Scan for the cell matching the given text and deliver its [X, Y] coordinate at center. 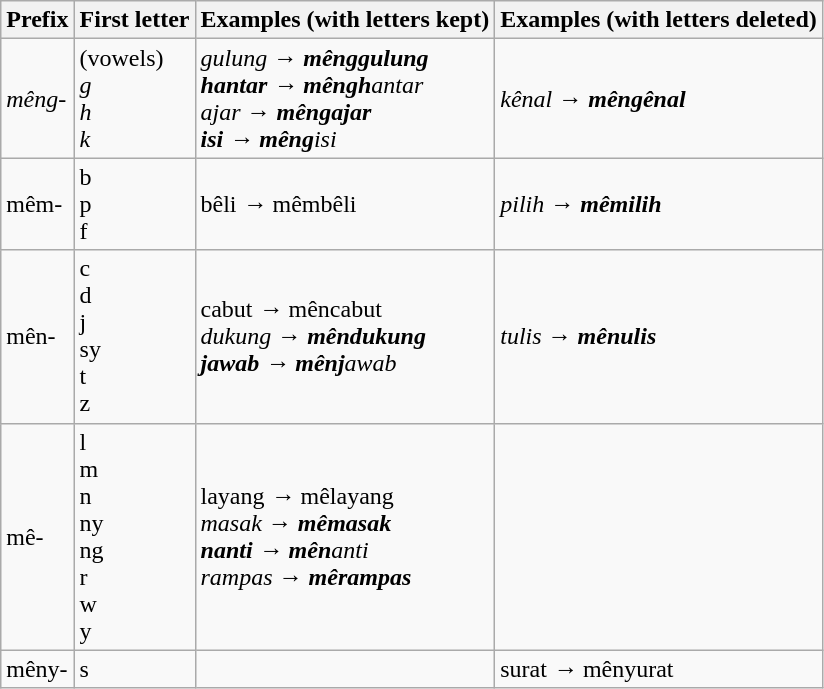
Prefix [38, 20]
surat → mênyurat [659, 669]
tulis → mênulis [659, 336]
(vowels)ghk [134, 98]
First letter [134, 20]
mên- [38, 336]
lmnnyngrwy [134, 536]
pilih → mêmilih [659, 204]
kênal → mêngênal [659, 98]
gulung → mênggulung hantar → mênghantarajar → mêngajarisi → mêngisi [345, 98]
mêng- [38, 98]
mêny- [38, 669]
layang → mêlayang masak → mêmasak nanti → mênanti rampas → mêrampas [345, 536]
cdjsytz [134, 336]
mêm- [38, 204]
mê- [38, 536]
s [134, 669]
bpf [134, 204]
bêli → mêmbêli [345, 204]
cabut → mêncabutdukung → mêndukungjawab → mênjawab [345, 336]
Examples (with letters deleted) [659, 20]
Examples (with letters kept) [345, 20]
